Return [X, Y] of the center of cell containing provided text 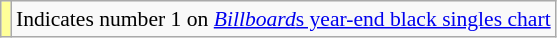
Indicates number 1 on Billboards year-end black singles chart [284, 19]
